Capture the cell that displays the provided text and extract its [X, Y] central coordinate. 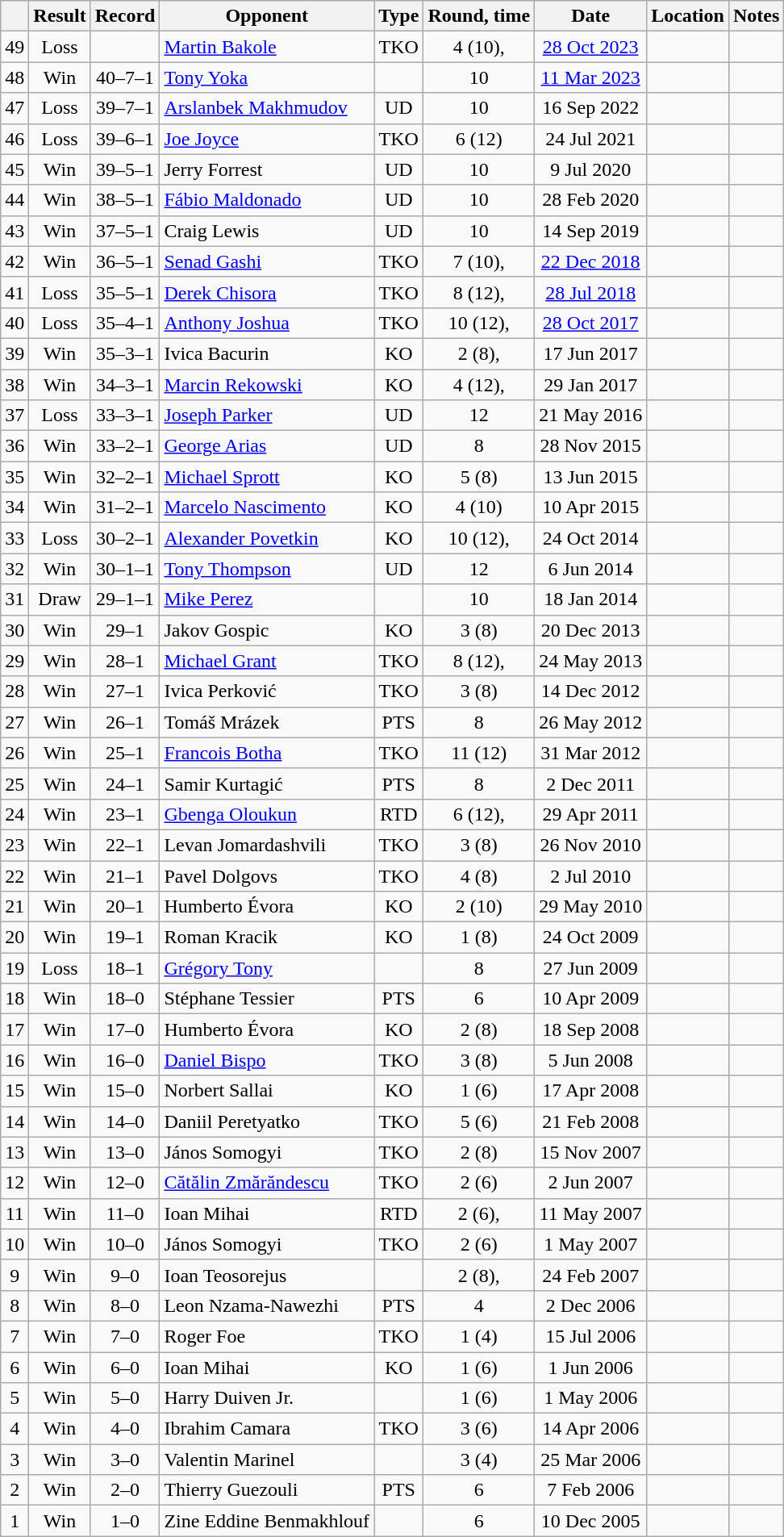
30–1–1 [125, 569]
5 Jun 2008 [590, 1060]
Notes [756, 16]
14 Dec 2012 [590, 691]
Tomáš Mrázek [267, 722]
21 Feb 2008 [590, 1121]
21 May 2016 [590, 416]
1 (8) [479, 938]
Leon Nzama-Nawezhi [267, 1305]
14–0 [125, 1121]
16 [15, 1060]
37–5–1 [125, 231]
Draw [60, 599]
5 [15, 1398]
13 Jun 2015 [590, 477]
4 (10) [479, 507]
34 [15, 507]
29–1 [125, 630]
Jerry Forrest [267, 169]
26 May 2012 [590, 722]
7 (10), [479, 261]
Ivica Perković [267, 691]
Gbenga Oloukun [267, 814]
Fábio Maldonado [267, 200]
9–0 [125, 1275]
Pavel Dolgovs [267, 875]
6–0 [125, 1368]
Senad Gashi [267, 261]
30–2–1 [125, 538]
27–1 [125, 691]
28 Jul 2018 [590, 292]
17 Apr 2008 [590, 1091]
29 Apr 2011 [590, 814]
Joseph Parker [267, 416]
Round, time [479, 16]
29 May 2010 [590, 907]
17–0 [125, 1030]
2 Jun 2007 [590, 1183]
33–2–1 [125, 446]
28 Oct 2023 [590, 47]
Norbert Sallai [267, 1091]
17 [15, 1030]
9 Jul 2020 [590, 169]
Francois Botha [267, 753]
29 Jan 2017 [590, 385]
1 [15, 1521]
16–0 [125, 1060]
31 [15, 599]
2 Jul 2010 [590, 875]
20 [15, 938]
Harry Duiven Jr. [267, 1398]
Stéphane Tessier [267, 999]
6 Jun 2014 [590, 569]
Tony Yoka [267, 77]
37 [15, 416]
Joe Joyce [267, 139]
Roger Foe [267, 1336]
4 (10), [479, 47]
Record [125, 16]
32 [15, 569]
40 [15, 323]
Samir Kurtagić [267, 783]
3 (6) [479, 1429]
39 [15, 353]
39–5–1 [125, 169]
Arslanbek Makhmudov [267, 108]
Michael Grant [267, 661]
7–0 [125, 1336]
31–2–1 [125, 507]
24 Oct 2014 [590, 538]
14 Sep 2019 [590, 231]
13 [15, 1152]
George Arias [267, 446]
28 Oct 2017 [590, 323]
Cătălin Zmărăndescu [267, 1183]
43 [15, 231]
Mike Perez [267, 599]
36 [15, 446]
11 May 2007 [590, 1213]
23 [15, 845]
33 [15, 538]
Roman Kracik [267, 938]
1 May 2006 [590, 1398]
10–0 [125, 1244]
23–1 [125, 814]
1–0 [125, 1521]
24 Oct 2009 [590, 938]
32–2–1 [125, 477]
28 Feb 2020 [590, 200]
1 Jun 2006 [590, 1368]
14 Apr 2006 [590, 1429]
Anthony Joshua [267, 323]
7 Feb 2006 [590, 1490]
Location [688, 16]
2 Dec 2011 [590, 783]
9 [15, 1275]
Craig Lewis [267, 231]
11 (12) [479, 753]
29–1–1 [125, 599]
2–0 [125, 1490]
16 Sep 2022 [590, 108]
35–4–1 [125, 323]
42 [15, 261]
Opponent [267, 16]
Type [398, 16]
17 Jun 2017 [590, 353]
Thierry Guezouli [267, 1490]
Date [590, 16]
15–0 [125, 1091]
24 May 2013 [590, 661]
Valentin Marinel [267, 1460]
20 Dec 2013 [590, 630]
28 Nov 2015 [590, 446]
47 [15, 108]
45 [15, 169]
35 [15, 477]
31 Mar 2012 [590, 753]
18 Jan 2014 [590, 599]
24 Jul 2021 [590, 139]
Daniil Peretyatko [267, 1121]
33–3–1 [125, 416]
18–0 [125, 999]
15 [15, 1091]
11 [15, 1213]
Martin Bakole [267, 47]
41 [15, 292]
Levan Jomardashvili [267, 845]
5 (8) [479, 477]
18–1 [125, 968]
10 Dec 2005 [590, 1521]
1 (4) [479, 1336]
27 [15, 722]
48 [15, 77]
38–5–1 [125, 200]
5–0 [125, 1398]
5 (6) [479, 1121]
18 Sep 2008 [590, 1030]
49 [15, 47]
25 [15, 783]
10 Apr 2009 [590, 999]
19–1 [125, 938]
29 [15, 661]
35–3–1 [125, 353]
26 [15, 753]
15 Jul 2006 [590, 1336]
39–7–1 [125, 108]
6 (12), [479, 814]
Marcelo Nascimento [267, 507]
36–5–1 [125, 261]
19 [15, 968]
24–1 [125, 783]
4 (12), [479, 385]
Ioan Teosorejus [267, 1275]
22 Dec 2018 [590, 261]
3 (4) [479, 1460]
11 Mar 2023 [590, 77]
Ivica Bacurin [267, 353]
3–0 [125, 1460]
25 Mar 2006 [590, 1460]
38 [15, 385]
35–5–1 [125, 292]
21–1 [125, 875]
3 [15, 1460]
Tony Thompson [267, 569]
30 [15, 630]
Zine Eddine Benmakhlouf [267, 1521]
25–1 [125, 753]
22 [15, 875]
11–0 [125, 1213]
20–1 [125, 907]
10 Apr 2015 [590, 507]
Result [60, 16]
4 (8) [479, 875]
Alexander Povetkin [267, 538]
46 [15, 139]
8–0 [125, 1305]
2 Dec 2006 [590, 1305]
18 [15, 999]
1 May 2007 [590, 1244]
12–0 [125, 1183]
44 [15, 200]
Grégory Tony [267, 968]
21 [15, 907]
34–3–1 [125, 385]
Jakov Gospic [267, 630]
14 [15, 1121]
28 [15, 691]
7 [15, 1336]
26 Nov 2010 [590, 845]
6 (12) [479, 139]
4–0 [125, 1429]
Derek Chisora [267, 292]
Marcin Rekowski [267, 385]
39–6–1 [125, 139]
2 (6), [479, 1213]
15 Nov 2007 [590, 1152]
24 [15, 814]
Daniel Bispo [267, 1060]
2 (10) [479, 907]
Michael Sprott [267, 477]
13–0 [125, 1152]
24 Feb 2007 [590, 1275]
28–1 [125, 661]
40–7–1 [125, 77]
26–1 [125, 722]
Ibrahim Camara [267, 1429]
22–1 [125, 845]
2 [15, 1490]
27 Jun 2009 [590, 968]
